Identify which cell holds the provided text, then report its (x, y) central coordinate. 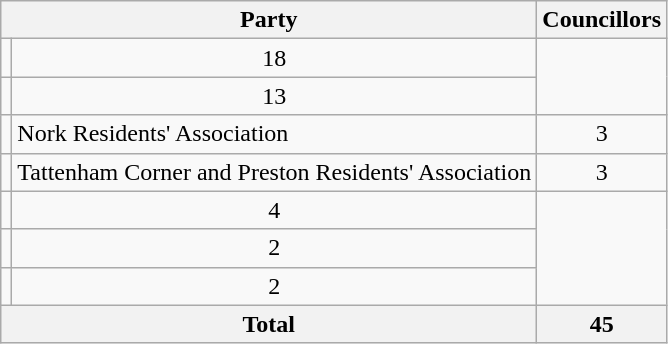
Nork Residents' Association (274, 134)
Councillors (602, 20)
Tattenham Corner and Preston Residents' Association (274, 172)
4 (274, 210)
45 (602, 324)
Party (269, 20)
18 (274, 58)
Total (269, 324)
13 (274, 96)
